Output the (X, Y) coordinate of the center of the cell containing the given text.  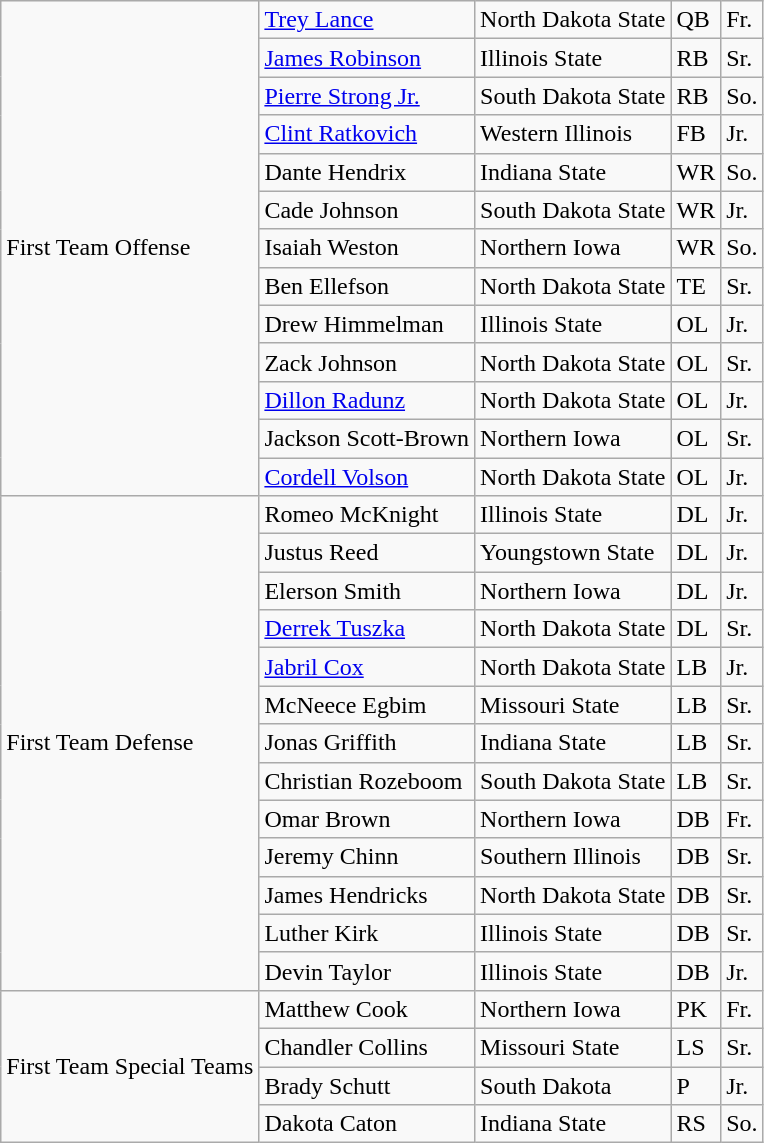
Western Illinois (573, 134)
Devin Taylor (367, 971)
James Hendricks (367, 895)
Clint Ratkovich (367, 134)
P (696, 1085)
LS (696, 1047)
Dante Hendrix (367, 172)
Ben Ellefson (367, 286)
Jonas Griffith (367, 743)
Isaiah Weston (367, 248)
Drew Himmelman (367, 324)
Pierre Strong Jr. (367, 96)
Luther Kirk (367, 933)
Cade Johnson (367, 210)
Romeo McKnight (367, 515)
Chandler Collins (367, 1047)
Brady Schutt (367, 1085)
Justus Reed (367, 553)
FB (696, 134)
South Dakota (573, 1085)
First Team Defense (130, 744)
QB (696, 20)
Jeremy Chinn (367, 857)
Cordell Volson (367, 477)
Dillon Radunz (367, 400)
Omar Brown (367, 819)
First Team Special Teams (130, 1066)
Matthew Cook (367, 1009)
Trey Lance (367, 20)
James Robinson (367, 58)
Jackson Scott-Brown (367, 438)
Elerson Smith (367, 591)
Zack Johnson (367, 362)
Southern Illinois (573, 857)
Derrek Tuszka (367, 629)
First Team Offense (130, 248)
RS (696, 1124)
Jabril Cox (367, 667)
PK (696, 1009)
Dakota Caton (367, 1124)
TE (696, 286)
Youngstown State (573, 553)
Christian Rozeboom (367, 781)
McNeece Egbim (367, 705)
